From the cell containing the given text, extract its center point as [X, Y] coordinate. 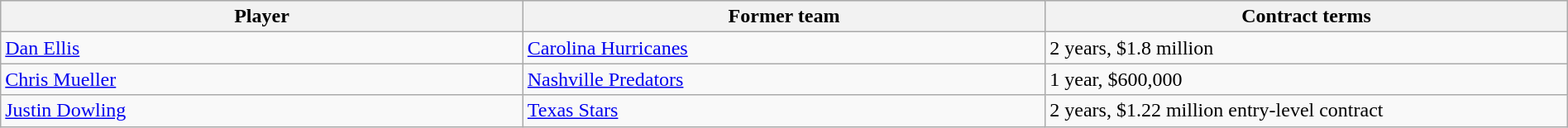
2 years, $1.22 million entry-level contract [1307, 111]
Former team [784, 17]
Contract terms [1307, 17]
2 years, $1.8 million [1307, 48]
Nashville Predators [784, 79]
Carolina Hurricanes [784, 48]
Player [262, 17]
1 year, $600,000 [1307, 79]
Justin Dowling [262, 111]
Dan Ellis [262, 48]
Texas Stars [784, 111]
Chris Mueller [262, 79]
